Provide the (X, Y) coordinate of the cell's center where the given text is located.  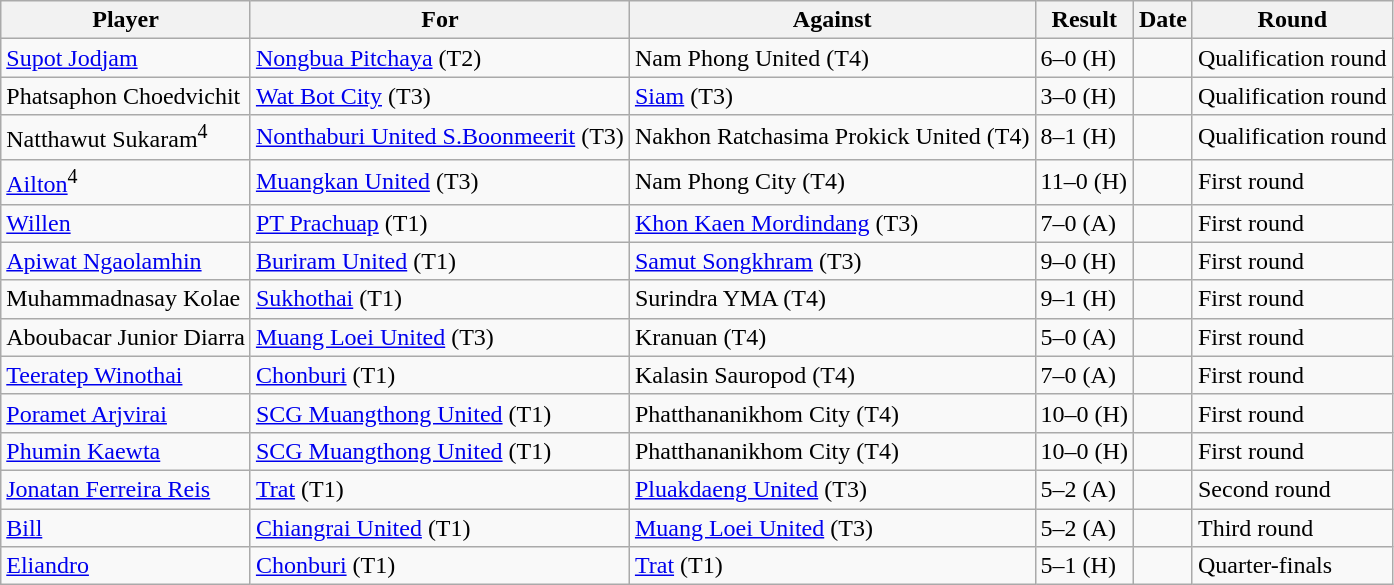
Bill (126, 528)
Nonthaburi United S.Boonmeerit (T3) (440, 138)
9–0 (H) (1084, 261)
11–0 (H) (1084, 182)
5–0 (A) (1084, 337)
PT Prachuap (T1) (440, 223)
Phumin Kaewta (126, 451)
Teeratep Winothai (126, 375)
Eliandro (126, 566)
Third round (1292, 528)
Nam Phong City (T4) (832, 182)
9–1 (H) (1084, 299)
Result (1084, 20)
Nongbua Pitchaya (T2) (440, 58)
Natthawut Sukaram4 (126, 138)
Aboubacar Junior Diarra (126, 337)
Ailton4 (126, 182)
Date (1162, 20)
6–0 (H) (1084, 58)
Apiwat Ngaolamhin (126, 261)
Kalasin Sauropod (T4) (832, 375)
Quarter-finals (1292, 566)
Nam Phong United (T4) (832, 58)
Kranuan (T4) (832, 337)
Jonatan Ferreira Reis (126, 489)
For (440, 20)
Siam (T3) (832, 96)
Khon Kaen Mordindang (T3) (832, 223)
Chiangrai United (T1) (440, 528)
Sukhothai (T1) (440, 299)
Round (1292, 20)
3–0 (H) (1084, 96)
8–1 (H) (1084, 138)
Wat Bot City (T3) (440, 96)
Muangkan United (T3) (440, 182)
Buriram United (T1) (440, 261)
Muhammadnasay Kolae (126, 299)
Poramet Arjvirai (126, 413)
Second round (1292, 489)
Against (832, 20)
Samut Songkhram (T3) (832, 261)
Phatsaphon Choedvichit (126, 96)
Pluakdaeng United (T3) (832, 489)
Player (126, 20)
Willen (126, 223)
Supot Jodjam (126, 58)
Nakhon Ratchasima Prokick United (T4) (832, 138)
5–1 (H) (1084, 566)
Surindra YMA (T4) (832, 299)
